Identify which cell holds the provided text, then report its [x, y] central coordinate. 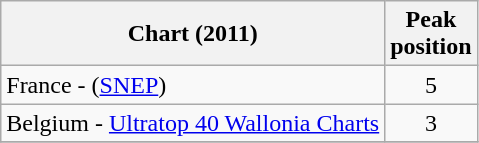
Chart (2011) [193, 34]
3 [431, 123]
5 [431, 85]
France - (SNEP) [193, 85]
Belgium - Ultratop 40 Wallonia Charts [193, 123]
Peak position [431, 34]
